From the cell containing the given text, extract its center point as (x, y) coordinate. 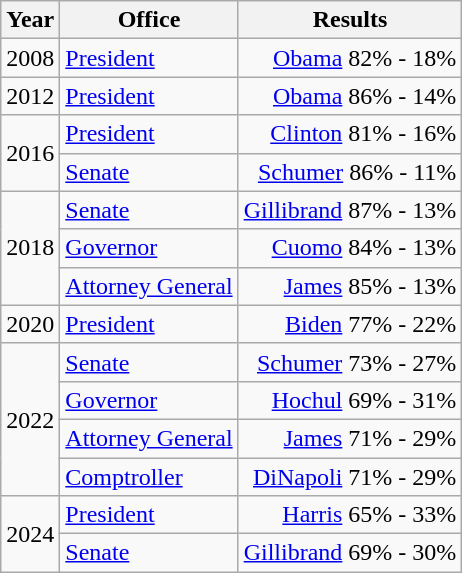
Office (149, 20)
James 71% - 29% (350, 438)
Hochul 69% - 31% (350, 400)
2012 (30, 96)
Results (350, 20)
James 85% - 13% (350, 286)
Year (30, 20)
Cuomo 84% - 13% (350, 248)
Harris 65% - 33% (350, 515)
Obama 82% - 18% (350, 58)
DiNapoli 71% - 29% (350, 477)
Schumer 73% - 27% (350, 362)
Clinton 81% - 16% (350, 134)
2024 (30, 534)
Comptroller (149, 477)
2008 (30, 58)
2018 (30, 248)
2020 (30, 324)
Biden 77% - 22% (350, 324)
Obama 86% - 14% (350, 96)
2016 (30, 153)
Schumer 86% - 11% (350, 172)
Gillibrand 69% - 30% (350, 553)
Gillibrand 87% - 13% (350, 210)
2022 (30, 419)
